For the text-containing cell, return its midpoint in [X, Y] coordinate format. 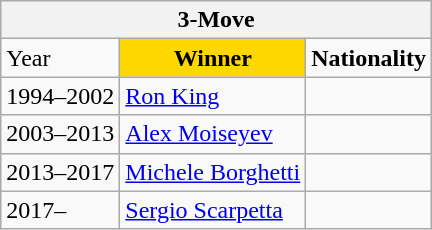
Michele Borghetti [213, 172]
2013–2017 [60, 172]
Winner [213, 58]
Alex Moiseyev [213, 134]
3-Move [216, 20]
Sergio Scarpetta [213, 210]
Nationality [369, 58]
Ron King [213, 96]
1994–2002 [60, 96]
2003–2013 [60, 134]
2017– [60, 210]
Year [60, 58]
